Determine the (x, y) coordinate at the center of the cell enclosing the given text.  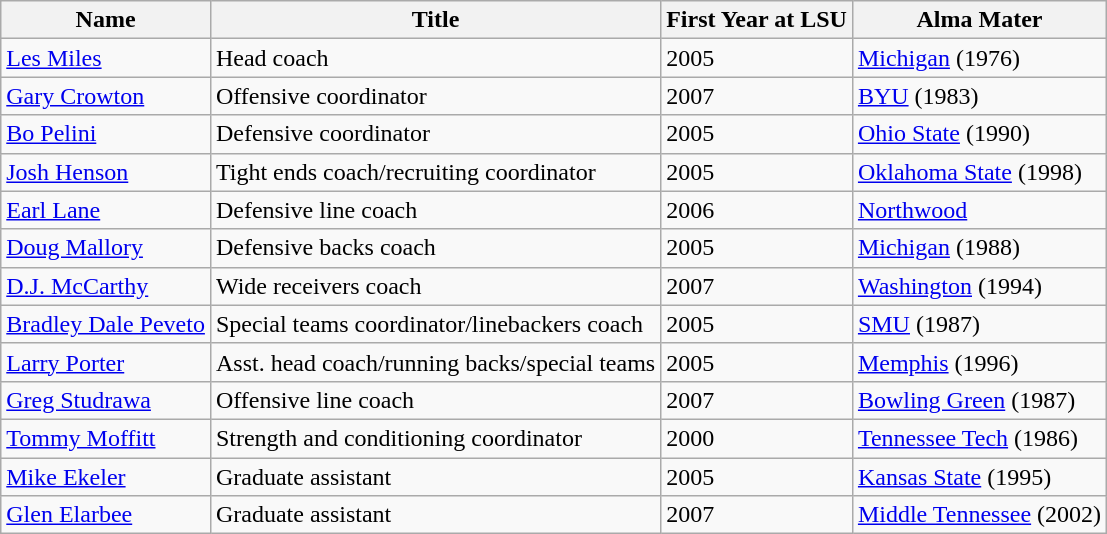
Defensive line coach (435, 210)
Memphis (1996) (979, 362)
Offensive coordinator (435, 96)
Doug Mallory (106, 248)
Strength and conditioning coordinator (435, 438)
Wide receivers coach (435, 286)
Les Miles (106, 58)
Special teams coordinator/linebackers coach (435, 324)
Ohio State (1990) (979, 134)
Northwood (979, 210)
Bo Pelini (106, 134)
Tommy Moffitt (106, 438)
First Year at LSU (757, 20)
Greg Studrawa (106, 400)
Bradley Dale Peveto (106, 324)
Title (435, 20)
Gary Crowton (106, 96)
Alma Mater (979, 20)
Head coach (435, 58)
Washington (1994) (979, 286)
Josh Henson (106, 172)
2006 (757, 210)
Bowling Green (1987) (979, 400)
Defensive backs coach (435, 248)
Asst. head coach/running backs/special teams (435, 362)
Glen Elarbee (106, 515)
Michigan (1988) (979, 248)
Defensive coordinator (435, 134)
2000 (757, 438)
Earl Lane (106, 210)
Name (106, 20)
Kansas State (1995) (979, 477)
BYU (1983) (979, 96)
Oklahoma State (1998) (979, 172)
Tight ends coach/recruiting coordinator (435, 172)
Tennessee Tech (1986) (979, 438)
Offensive line coach (435, 400)
D.J. McCarthy (106, 286)
SMU (1987) (979, 324)
Middle Tennessee (2002) (979, 515)
Michigan (1976) (979, 58)
Mike Ekeler (106, 477)
Larry Porter (106, 362)
